Return [X, Y] of the center of cell containing provided text 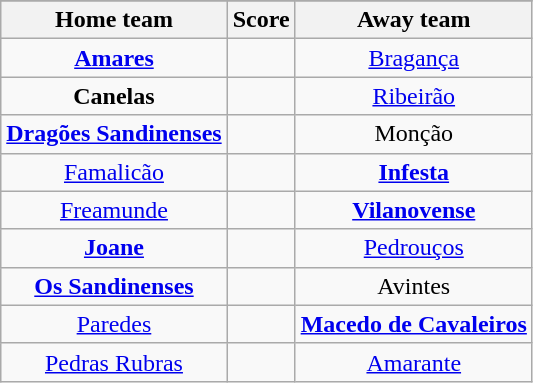
Paredes [114, 324]
Canelas [114, 96]
Joane [114, 248]
Freamunde [114, 210]
Os Sandinenses [114, 286]
Monção [414, 134]
Pedras Rubras [114, 362]
Dragões Sandinenses [114, 134]
Infesta [414, 172]
Bragança [414, 58]
Amares [114, 58]
Score [261, 20]
Away team [414, 20]
Home team [114, 20]
Vilanovense [414, 210]
Famalicão [114, 172]
Macedo de Cavaleiros [414, 324]
Avintes [414, 286]
Pedrouços [414, 248]
Amarante [414, 362]
Ribeirão [414, 96]
